Locate the cell with the specified text and output its (X, Y) center coordinate. 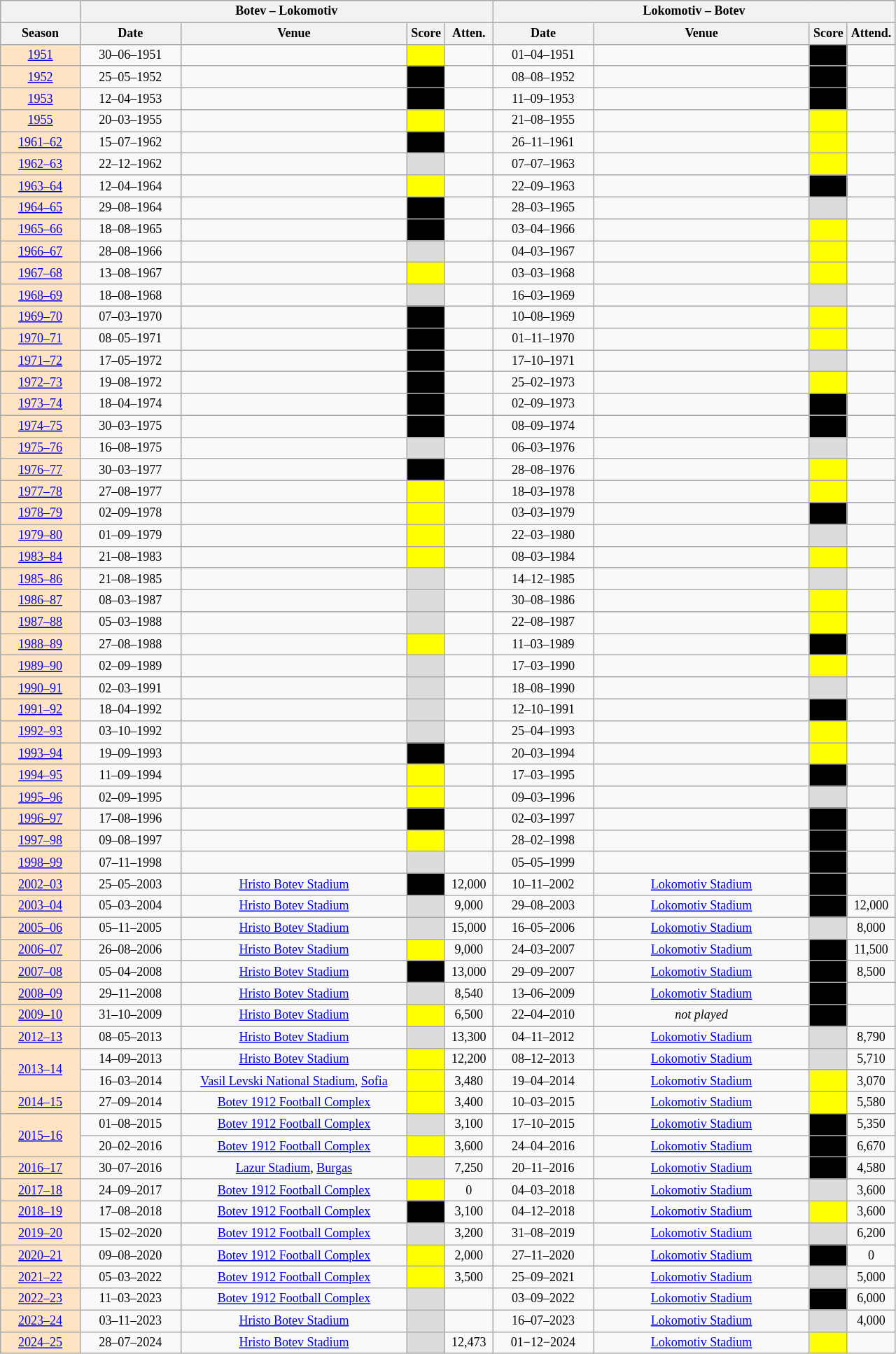
08–03–1987 (130, 601)
2014–15 (41, 1102)
01–11–1970 (543, 339)
16–08–1975 (130, 448)
6,670 (871, 1147)
15,000 (469, 928)
1976–77 (41, 469)
1997–98 (41, 840)
04–03–2018 (543, 1190)
1951 (41, 55)
6,000 (871, 1299)
2005–06 (41, 928)
1990–91 (41, 688)
17–05–1972 (130, 361)
1977–78 (41, 491)
25–09–2021 (543, 1277)
1953 (41, 98)
12–04–1964 (130, 186)
8,790 (871, 1038)
2020–21 (41, 1256)
1988–89 (41, 644)
2017–18 (41, 1190)
08–05–1971 (130, 339)
07–07–1963 (543, 164)
03–11–2023 (130, 1320)
2008–09 (41, 993)
30–06–1951 (130, 55)
03–10–1992 (130, 731)
2013–14 (41, 1070)
02–03–1991 (130, 688)
17–10–1971 (543, 361)
2023–24 (41, 1320)
1983–84 (41, 557)
17–08–1996 (130, 819)
1985–86 (41, 578)
5,580 (871, 1102)
30–07–2016 (130, 1168)
2012–13 (41, 1038)
12,473 (469, 1343)
8,500 (871, 972)
05–05–1999 (543, 863)
18–04–1992 (130, 710)
29–11–2008 (130, 993)
16–03–2014 (130, 1081)
18–08–1990 (543, 688)
21–08–1955 (543, 120)
19–09–1993 (130, 753)
05–03–2022 (130, 1277)
2019–20 (41, 1234)
2003–04 (41, 906)
13,300 (469, 1038)
08–12–2013 (543, 1059)
2015–16 (41, 1136)
8,000 (871, 928)
4,000 (871, 1320)
10–11–2002 (543, 885)
04–12–2018 (543, 1211)
27–08–1988 (130, 644)
2007–08 (41, 972)
12,200 (469, 1059)
5,000 (871, 1277)
Atten. (469, 34)
04–11–2012 (543, 1038)
1975–76 (41, 448)
29–08–1964 (130, 207)
22–09–1963 (543, 186)
09–08–1997 (130, 840)
18–04–1974 (130, 405)
3,500 (469, 1277)
28–08–1966 (130, 252)
1970–71 (41, 339)
1969–70 (41, 316)
17–03–1990 (543, 666)
22–04–2010 (543, 1015)
1971–72 (41, 361)
22–03–1980 (543, 535)
02–09–1973 (543, 405)
24–09–2017 (130, 1190)
1994–95 (41, 776)
Lokomotiv – Botev (694, 11)
01–08–2015 (130, 1124)
1964–65 (41, 207)
13–06–2009 (543, 993)
2006–07 (41, 949)
27–11–2020 (543, 1256)
2002–03 (41, 885)
22–12–1962 (130, 164)
1987–88 (41, 623)
05–03–2004 (130, 906)
2,000 (469, 1256)
08–09–1974 (543, 426)
1952 (41, 77)
20–02–2016 (130, 1147)
15–07–1962 (130, 143)
03–03–1968 (543, 273)
30–08–1986 (543, 601)
28–08–1976 (543, 469)
31–08–2019 (543, 1234)
2018–19 (41, 1211)
1998–99 (41, 863)
3,400 (469, 1102)
1993–94 (41, 753)
21–08–1983 (130, 557)
Botev – Lokomotiv (286, 11)
09–08–2020 (130, 1256)
27–09–2014 (130, 1102)
Vasil Levski National Stadium, Sofia (294, 1081)
02–03–1997 (543, 819)
1961–62 (41, 143)
11–09–1994 (130, 776)
17–08–2018 (130, 1211)
8,540 (469, 993)
18–03–1978 (543, 491)
10–03–2015 (543, 1102)
14–12–1985 (543, 578)
17–03–1995 (543, 776)
Attend. (871, 34)
1968–69 (41, 295)
26–11–1961 (543, 143)
20–03–1955 (130, 120)
1963–64 (41, 186)
05–04–2008 (130, 972)
27–08–1977 (130, 491)
1974–75 (41, 426)
20–03–1994 (543, 753)
3,480 (469, 1081)
16–05–2006 (543, 928)
6,500 (469, 1015)
11–09–1953 (543, 98)
01−12−2024 (543, 1343)
19–08–1972 (130, 382)
01–04–1951 (543, 55)
1978–79 (41, 514)
08–05–2013 (130, 1038)
09–03–1996 (543, 797)
11,500 (871, 949)
02–09–1978 (130, 514)
01–09–1979 (130, 535)
Lazur Stadium, Burgas (294, 1168)
24–03–2007 (543, 949)
1967–68 (41, 273)
11–03–1989 (543, 644)
15–02–2020 (130, 1234)
1979–80 (41, 535)
7,250 (469, 1168)
21–08–1985 (130, 578)
30–03–1977 (130, 469)
07–11–1998 (130, 863)
2021–22 (41, 1277)
1965–66 (41, 230)
13–08–1967 (130, 273)
18–08–1968 (130, 295)
25–02–1973 (543, 382)
29–08–2003 (543, 906)
13,000 (469, 972)
1986–87 (41, 601)
08–08–1952 (543, 77)
3,200 (469, 1234)
28–03–1965 (543, 207)
not played (701, 1015)
1991–92 (41, 710)
1989–90 (41, 666)
30–03–1975 (130, 426)
6,200 (871, 1234)
1996–97 (41, 819)
25–04–1993 (543, 731)
12–10–1991 (543, 710)
03–04–1966 (543, 230)
1995–96 (41, 797)
3,070 (871, 1081)
22–08–1987 (543, 623)
1992–93 (41, 731)
2009–10 (41, 1015)
18–08–1965 (130, 230)
1962–63 (41, 164)
11–03–2023 (130, 1299)
24–04–2016 (543, 1147)
1973–74 (41, 405)
05–03–1988 (130, 623)
19–04–2014 (543, 1081)
02–09–1995 (130, 797)
07–03–1970 (130, 316)
5,350 (871, 1124)
03–09–2022 (543, 1299)
2024–25 (41, 1343)
28–07–2024 (130, 1343)
31–10–2009 (130, 1015)
03–03–1979 (543, 514)
2016–17 (41, 1168)
02–09–1989 (130, 666)
17–10–2015 (543, 1124)
25–05–1952 (130, 77)
2022–23 (41, 1299)
06–03–1976 (543, 448)
Season (41, 34)
1972–73 (41, 382)
10–08–1969 (543, 316)
26–08–2006 (130, 949)
25–05–2003 (130, 885)
12–04–1953 (130, 98)
16–07–2023 (543, 1320)
04–03–1967 (543, 252)
08–03–1984 (543, 557)
29–09–2007 (543, 972)
05–11–2005 (130, 928)
14–09–2013 (130, 1059)
1966–67 (41, 252)
16–03–1969 (543, 295)
1955 (41, 120)
4,580 (871, 1168)
5,710 (871, 1059)
28–02–1998 (543, 840)
20–11–2016 (543, 1168)
